Output the (X, Y) coordinate of the center of the cell containing the given text.  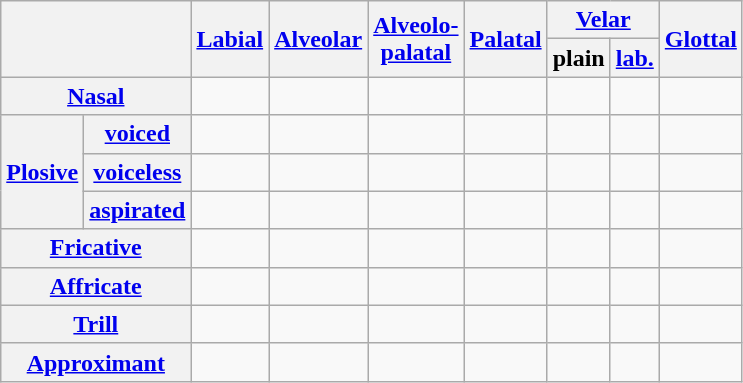
voiced (138, 134)
Fricative (96, 248)
Palatal (506, 39)
Alveolar (318, 39)
Affricate (96, 286)
Labial (230, 39)
Alveolo-palatal (416, 39)
lab. (634, 58)
plain (578, 58)
voiceless (138, 172)
Nasal (96, 96)
Trill (96, 324)
Approximant (96, 362)
Plosive (42, 172)
Velar (603, 20)
Glottal (700, 39)
aspirated (138, 210)
